Scan for the cell matching the given text and deliver its (x, y) coordinate at center. 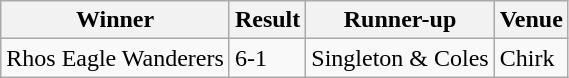
Result (267, 20)
Rhos Eagle Wanderers (116, 58)
Chirk (531, 58)
Runner-up (400, 20)
Singleton & Coles (400, 58)
Venue (531, 20)
6-1 (267, 58)
Winner (116, 20)
